Determine the [X, Y] coordinate at the center of the cell enclosing the given text.  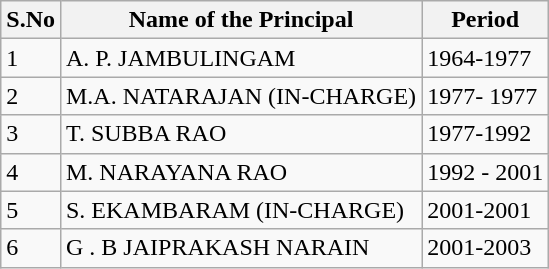
1 [31, 58]
T. SUBBA RAO [240, 134]
1992 - 2001 [486, 172]
2001-2003 [486, 248]
4 [31, 172]
S.No [31, 20]
6 [31, 248]
1977-1992 [486, 134]
M. NARAYANA RAO [240, 172]
Name of the Principal [240, 20]
G . B JAIPRAKASH NARAIN [240, 248]
2001-2001 [486, 210]
3 [31, 134]
1964-1977 [486, 58]
Period [486, 20]
1977- 1977 [486, 96]
A. P. JAMBULINGAM [240, 58]
S. EKAMBARAM (IN-CHARGE) [240, 210]
M.A. NATARAJAN (IN-CHARGE) [240, 96]
5 [31, 210]
2 [31, 96]
